Detect which cell encompasses the target text, then output its (x, y) center coordinate. 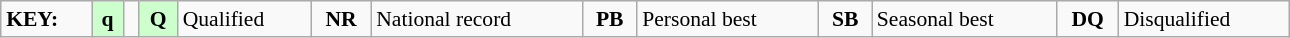
Q (158, 19)
Personal best (728, 19)
DQ (1088, 19)
q (108, 19)
National record (476, 19)
SB (846, 19)
Qualified (244, 19)
Disqualified (1204, 19)
PB (610, 19)
NR (341, 19)
Seasonal best (964, 19)
KEY: (46, 19)
